Identify which cell holds the provided text, then report its (X, Y) central coordinate. 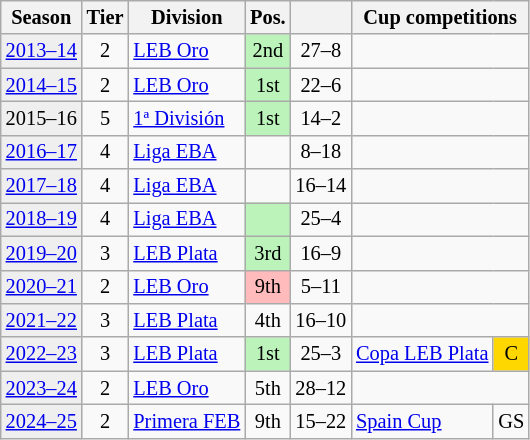
Tier (106, 17)
5–11 (322, 287)
3rd (268, 253)
Primera FEB (186, 421)
15–22 (322, 421)
2018–19 (42, 219)
GS (511, 421)
2021–22 (42, 320)
25–3 (322, 354)
2014–15 (42, 85)
25–4 (322, 219)
Copa LEB Plata (422, 354)
16–14 (322, 186)
28–12 (322, 388)
5th (268, 388)
2019–20 (42, 253)
Cup competitions (440, 17)
8–18 (322, 152)
2013–14 (42, 51)
16–10 (322, 320)
2016–17 (42, 152)
2015–16 (42, 118)
2017–18 (42, 186)
Spain Cup (422, 421)
2023–24 (42, 388)
2024–25 (42, 421)
22–6 (322, 85)
Pos. (268, 17)
16–9 (322, 253)
Division (186, 17)
27–8 (322, 51)
4th (268, 320)
2022–23 (42, 354)
C (511, 354)
5 (106, 118)
2020–21 (42, 287)
14–2 (322, 118)
1ª División (186, 118)
2nd (268, 51)
Season (42, 17)
